From the cell containing the given text, extract its center point as (X, Y) coordinate. 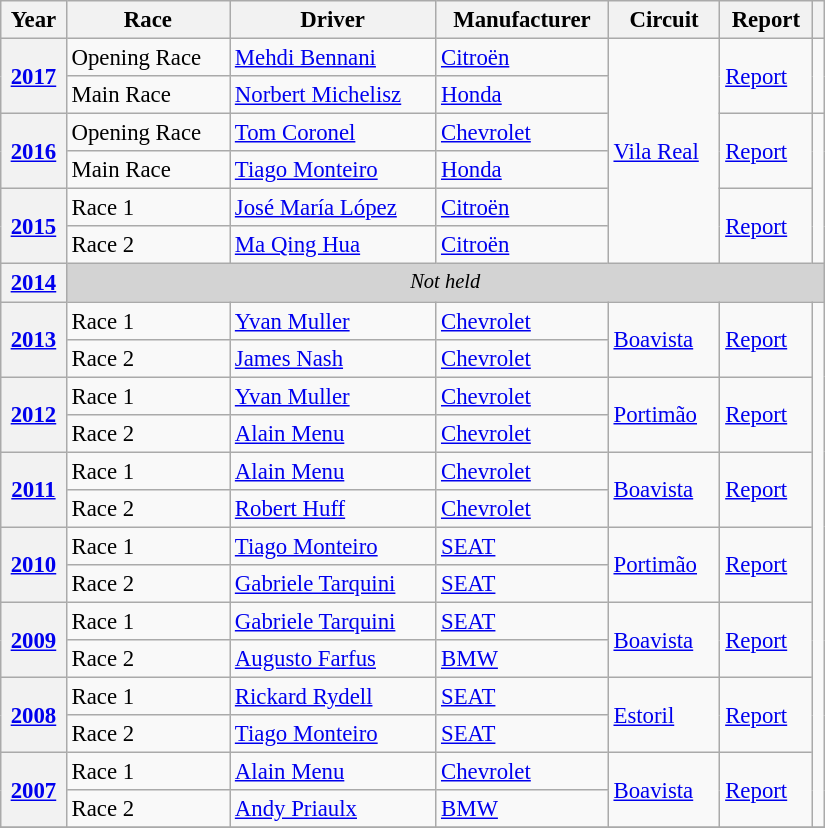
2008 (34, 716)
Tom Coronel (333, 133)
2010 (34, 564)
2011 (34, 490)
Vila Real (664, 152)
Augusto Farfus (333, 659)
Not held (445, 283)
Driver (333, 20)
Robert Huff (333, 509)
Manufacturer (522, 20)
2009 (34, 640)
2013 (34, 340)
Mehdi Bennani (333, 58)
Norbert Michelisz (333, 95)
Andy Priaulx (333, 809)
José María López (333, 208)
2012 (34, 414)
Circuit (664, 20)
Estoril (664, 716)
2015 (34, 226)
Rickard Rydell (333, 697)
2017 (34, 76)
Race (148, 20)
Year (34, 20)
2007 (34, 790)
James Nash (333, 358)
2014 (34, 283)
Ma Qing Hua (333, 245)
2016 (34, 152)
